Return [x, y] of the center of cell containing provided text 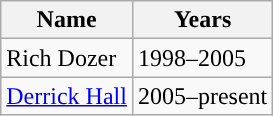
Derrick Hall [67, 96]
Name [67, 20]
Rich Dozer [67, 58]
1998–2005 [202, 58]
Years [202, 20]
2005–present [202, 96]
